Determine the (x, y) coordinate at the center of the cell enclosing the given text.  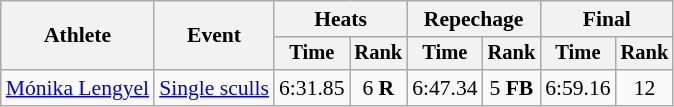
Event (214, 36)
Heats (340, 19)
5 FB (512, 88)
12 (645, 88)
Mónika Lengyel (78, 88)
6:47.34 (444, 88)
6:31.85 (312, 88)
Athlete (78, 36)
Final (606, 19)
6:59.16 (578, 88)
Single sculls (214, 88)
6 R (379, 88)
Repechage (474, 19)
